Extract the (x, y) coordinate from the center of the cell holding the provided text.  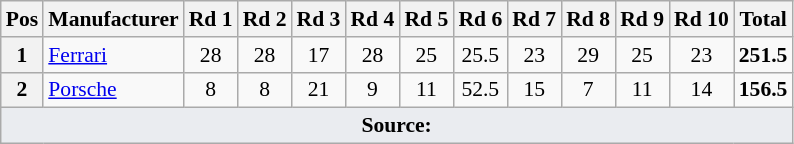
251.5 (764, 55)
Rd 1 (211, 19)
25.5 (480, 55)
Porsche (113, 90)
Pos (22, 19)
Rd 6 (480, 19)
Rd 5 (426, 19)
Manufacturer (113, 19)
Rd 10 (702, 19)
Rd 9 (642, 19)
Rd 8 (588, 19)
Rd 4 (372, 19)
17 (319, 55)
52.5 (480, 90)
7 (588, 90)
29 (588, 55)
156.5 (764, 90)
Rd 3 (319, 19)
Ferrari (113, 55)
15 (534, 90)
14 (702, 90)
1 (22, 55)
Total (764, 19)
9 (372, 90)
Rd 7 (534, 19)
Source: (397, 126)
21 (319, 90)
Rd 2 (265, 19)
2 (22, 90)
